Identify which cell holds the provided text, then report its [X, Y] central coordinate. 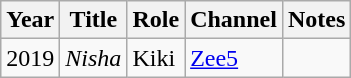
Notes [316, 20]
Kiki [156, 58]
Zee5 [234, 58]
Channel [234, 20]
Title [94, 20]
Year [30, 20]
Nisha [94, 58]
2019 [30, 58]
Role [156, 20]
